Pinpoint the cell where the given text exists, returning its (x, y) midpoint coordinate. 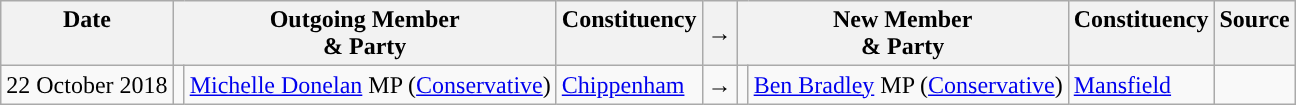
New Member& Party (902, 34)
Michelle Donelan MP (Conservative) (370, 85)
Date (87, 34)
Outgoing Member& Party (364, 34)
Ben Bradley MP (Conservative) (908, 85)
22 October 2018 (87, 85)
Chippenham (629, 85)
Mansfield (1141, 85)
Source (1254, 34)
